Capture the cell that displays the provided text and extract its [x, y] central coordinate. 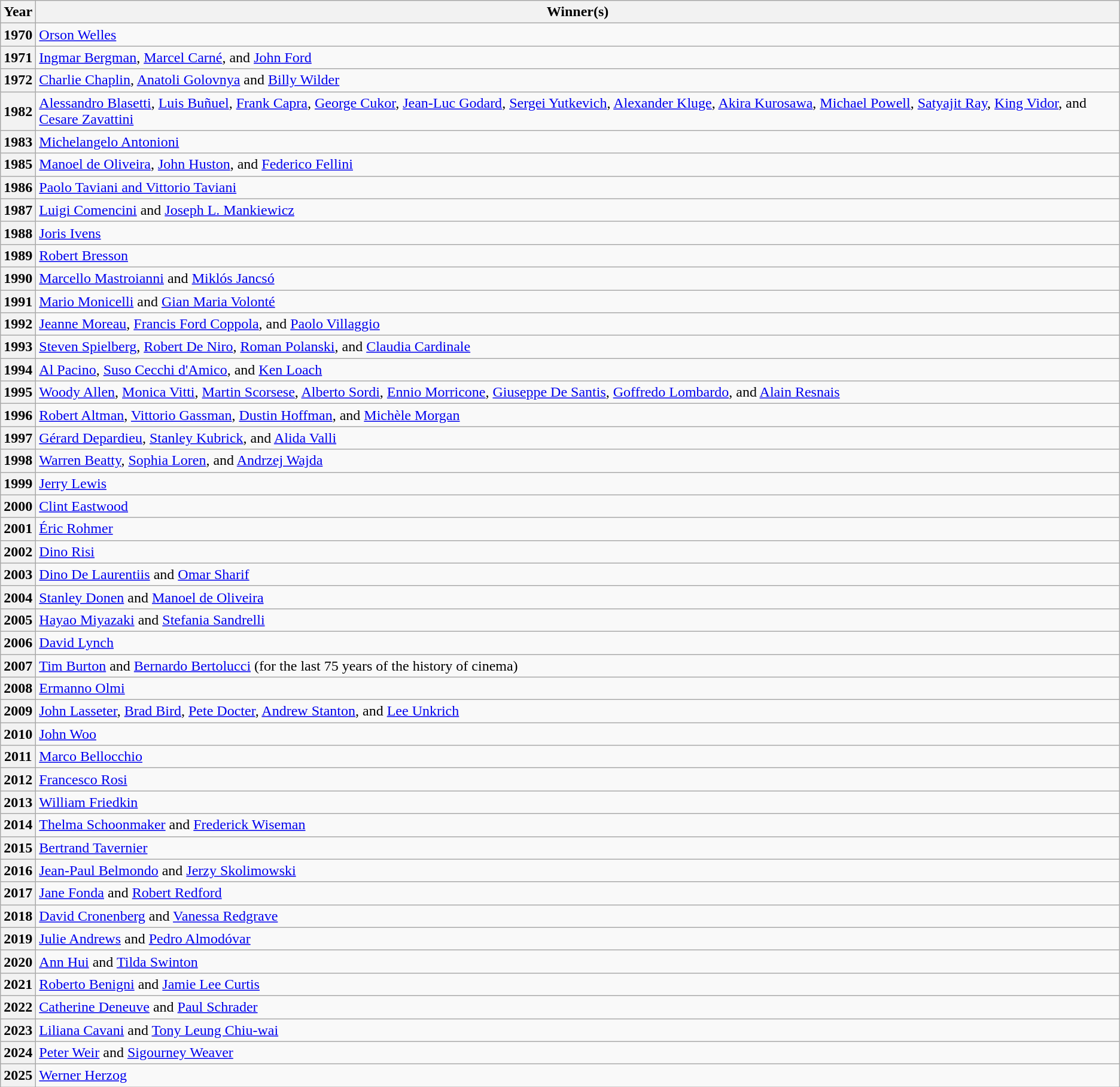
Woody Allen, Monica Vitti, Martin Scorsese, Alberto Sordi, Ennio Morricone, Giuseppe De Santis, Goffredo Lombardo, and Alain Resnais [578, 392]
2024 [18, 1053]
Gérard Depardieu, Stanley Kubrick, and Alida Valli [578, 438]
Hayao Miyazaki and Stefania Sandrelli [578, 620]
1972 [18, 80]
David Cronenberg and Vanessa Redgrave [578, 916]
Liliana Cavani and Tony Leung Chiu-wai [578, 1030]
1991 [18, 301]
Dino Risi [578, 552]
2011 [18, 757]
Michelangelo Antonioni [578, 142]
Thelma Schoonmaker and Frederick Wiseman [578, 825]
2021 [18, 984]
Mario Monicelli and Gian Maria Volonté [578, 301]
2017 [18, 893]
Year [18, 12]
Francesco Rosi [578, 780]
1993 [18, 347]
2019 [18, 939]
2007 [18, 666]
2016 [18, 870]
Joris Ivens [578, 233]
2025 [18, 1076]
1985 [18, 165]
Bertrand Tavernier [578, 848]
Clint Eastwood [578, 506]
1986 [18, 187]
2001 [18, 529]
Ermanno Olmi [578, 689]
Jane Fonda and Robert Redford [578, 893]
1971 [18, 57]
Jerry Lewis [578, 483]
Ingmar Bergman, Marcel Carné, and John Ford [578, 57]
1999 [18, 483]
Steven Spielberg, Robert De Niro, Roman Polanski, and Claudia Cardinale [578, 347]
Jean-Paul Belmondo and Jerzy Skolimowski [578, 870]
2009 [18, 711]
2003 [18, 574]
2013 [18, 802]
Catherine Deneuve and Paul Schrader [578, 1007]
Éric Rohmer [578, 529]
1983 [18, 142]
2012 [18, 780]
Al Pacino, Suso Cecchi d'Amico, and Ken Loach [578, 370]
1970 [18, 35]
2020 [18, 961]
2015 [18, 848]
2008 [18, 689]
Tim Burton and Bernardo Bertolucci (for the last 75 years of the history of cinema) [578, 666]
David Lynch [578, 643]
2005 [18, 620]
Orson Welles [578, 35]
Marco Bellocchio [578, 757]
Werner Herzog [578, 1076]
1992 [18, 324]
Peter Weir and Sigourney Weaver [578, 1053]
William Friedkin [578, 802]
2023 [18, 1030]
2004 [18, 597]
2010 [18, 734]
1997 [18, 438]
1994 [18, 370]
John Lasseter, Brad Bird, Pete Docter, Andrew Stanton, and Lee Unkrich [578, 711]
Roberto Benigni and Jamie Lee Curtis [578, 984]
Marcello Mastroianni and Miklós Jancsó [578, 278]
Manoel de Oliveira, John Huston, and Federico Fellini [578, 165]
2000 [18, 506]
2018 [18, 916]
2014 [18, 825]
1995 [18, 392]
Warren Beatty, Sophia Loren, and Andrzej Wajda [578, 461]
Ann Hui and Tilda Swinton [578, 961]
Jeanne Moreau, Francis Ford Coppola, and Paolo Villaggio [578, 324]
Charlie Chaplin, Anatoli Golovnya and Billy Wilder [578, 80]
2022 [18, 1007]
1982 [18, 111]
Julie Andrews and Pedro Almodóvar [578, 939]
Robert Bresson [578, 255]
Winner(s) [578, 12]
1996 [18, 415]
Luigi Comencini and Joseph L. Mankiewicz [578, 210]
John Woo [578, 734]
2002 [18, 552]
1987 [18, 210]
1989 [18, 255]
1990 [18, 278]
2006 [18, 643]
Paolo Taviani and Vittorio Taviani [578, 187]
Dino De Laurentiis and Omar Sharif [578, 574]
Stanley Donen and Manoel de Oliveira [578, 597]
Robert Altman, Vittorio Gassman, Dustin Hoffman, and Michèle Morgan [578, 415]
1988 [18, 233]
1998 [18, 461]
